Determine the (x, y) coordinate at the center of the cell enclosing the given text.  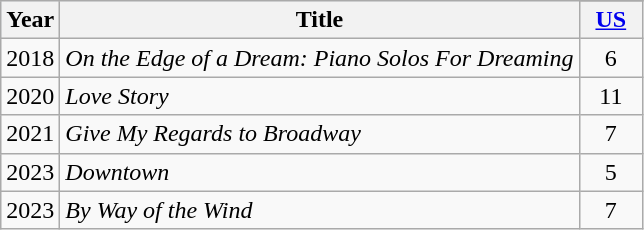
Love Story (320, 96)
Give My Regards to Broadway (320, 134)
2018 (30, 58)
Year (30, 20)
By Way of the Wind (320, 210)
11 (611, 96)
US (611, 20)
2020 (30, 96)
2021 (30, 134)
On the Edge of a Dream: Piano Solos For Dreaming (320, 58)
5 (611, 172)
6 (611, 58)
Downtown (320, 172)
Title (320, 20)
